Output the (x, y) coordinate of the center of the cell containing the given text.  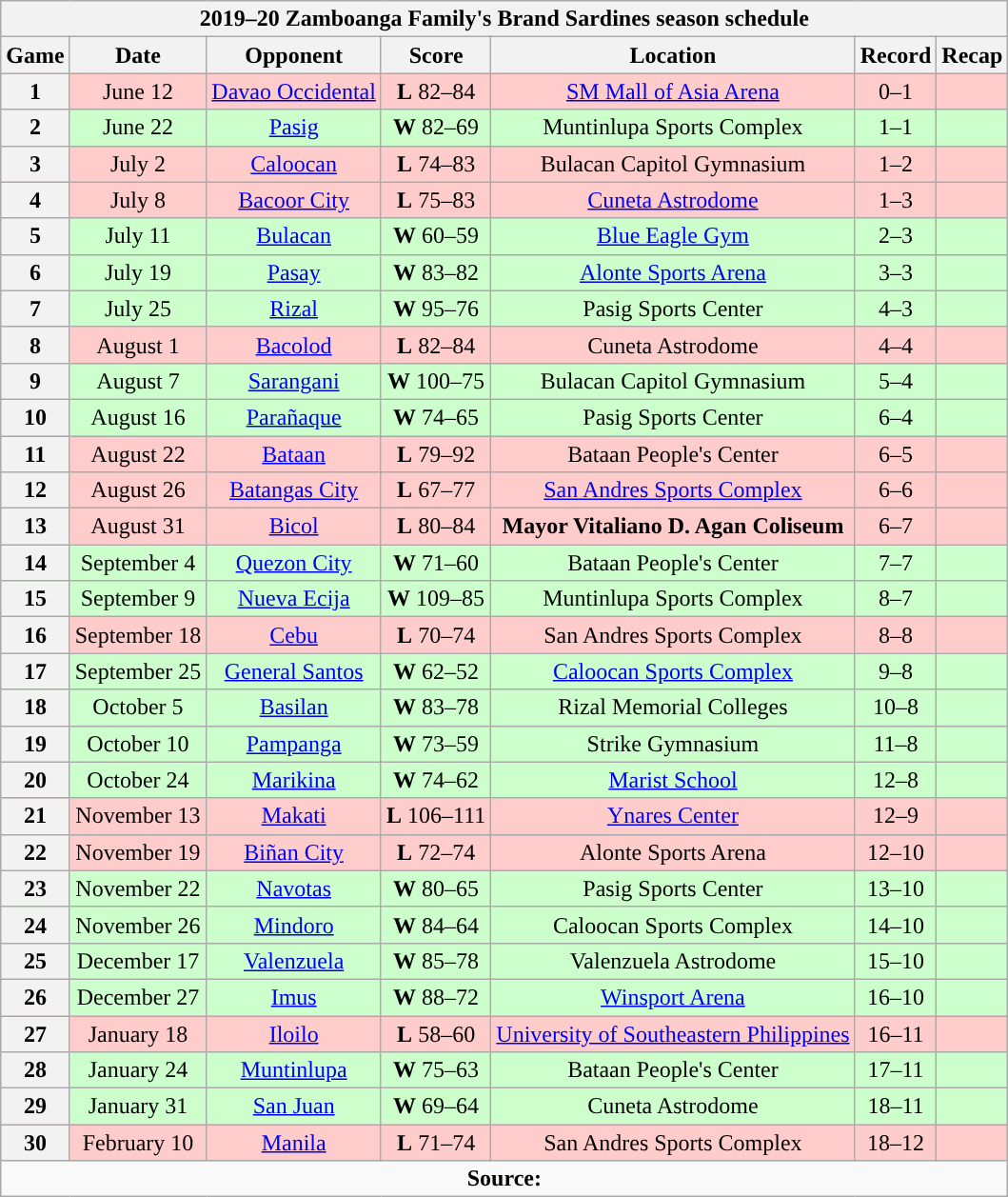
Bacoor City (294, 200)
Valenzuela (294, 961)
Bacolod (294, 345)
Ynares Center (673, 816)
August 26 (138, 490)
Muntinlupa (294, 1070)
November 13 (138, 816)
Manila (294, 1143)
16–10 (896, 997)
0–1 (896, 91)
2–3 (896, 236)
8 (35, 345)
Rizal (294, 309)
SM Mall of Asia Arena (673, 91)
10–8 (896, 708)
2019–20 Zamboanga Family's Brand Sardines season schedule (504, 19)
8–7 (896, 599)
21 (35, 816)
October 24 (138, 780)
Bulacan (294, 236)
December 17 (138, 961)
Davao Occidental (294, 91)
Imus (294, 997)
University of Southeastern Philippines (673, 1033)
W 74–65 (436, 417)
L 80–84 (436, 527)
January 31 (138, 1107)
1–3 (896, 200)
20 (35, 780)
San Juan (294, 1107)
August 22 (138, 454)
13–10 (896, 888)
Pampanga (294, 744)
1 (35, 91)
12 (35, 490)
26 (35, 997)
W 69–64 (436, 1107)
L 58–60 (436, 1033)
L 72–74 (436, 852)
Marikina (294, 780)
Parañaque (294, 417)
27 (35, 1033)
W 109–85 (436, 599)
12–10 (896, 852)
July 8 (138, 200)
October 10 (138, 744)
W 75–63 (436, 1070)
18–12 (896, 1143)
Score (436, 55)
22 (35, 852)
17–11 (896, 1070)
Bicol (294, 527)
Navotas (294, 888)
23 (35, 888)
W 100–75 (436, 381)
Pasig (294, 128)
November 22 (138, 888)
8–8 (896, 635)
3 (35, 164)
9–8 (896, 671)
L 71–74 (436, 1143)
14 (35, 563)
L 67–77 (436, 490)
August 7 (138, 381)
5 (35, 236)
L 70–74 (436, 635)
W 83–78 (436, 708)
15 (35, 599)
Iloilo (294, 1033)
17 (35, 671)
12–8 (896, 780)
15–10 (896, 961)
11–8 (896, 744)
W 85–78 (436, 961)
Opponent (294, 55)
19 (35, 744)
1–2 (896, 164)
January 24 (138, 1070)
Sarangani (294, 381)
Recap (973, 55)
L 74–83 (436, 164)
6 (35, 272)
W 60–59 (436, 236)
14–10 (896, 925)
6–6 (896, 490)
L 106–111 (436, 816)
16 (35, 635)
Valenzuela Astrodome (673, 961)
Winsport Arena (673, 997)
30 (35, 1143)
Mindoro (294, 925)
Biñan City (294, 852)
Blue Eagle Gym (673, 236)
13 (35, 527)
September 25 (138, 671)
29 (35, 1107)
September 9 (138, 599)
July 19 (138, 272)
W 71–60 (436, 563)
9 (35, 381)
Location (673, 55)
July 11 (138, 236)
2 (35, 128)
July 2 (138, 164)
L 75–83 (436, 200)
28 (35, 1070)
L 79–92 (436, 454)
Date (138, 55)
7 (35, 309)
18–11 (896, 1107)
4–4 (896, 345)
W 82–69 (436, 128)
Basilan (294, 708)
Quezon City (294, 563)
August 1 (138, 345)
General Santos (294, 671)
11 (35, 454)
24 (35, 925)
August 31 (138, 527)
June 12 (138, 91)
4 (35, 200)
September 4 (138, 563)
6–5 (896, 454)
December 27 (138, 997)
Mayor Vitaliano D. Agan Coliseum (673, 527)
Game (35, 55)
October 5 (138, 708)
W 83–82 (436, 272)
W 84–64 (436, 925)
W 80–65 (436, 888)
August 16 (138, 417)
September 18 (138, 635)
25 (35, 961)
Makati (294, 816)
Source: (504, 1179)
18 (35, 708)
Strike Gymnasium (673, 744)
7–7 (896, 563)
Batangas City (294, 490)
5–4 (896, 381)
6–7 (896, 527)
1–1 (896, 128)
3–3 (896, 272)
November 19 (138, 852)
January 18 (138, 1033)
Rizal Memorial Colleges (673, 708)
W 88–72 (436, 997)
Marist School (673, 780)
February 10 (138, 1143)
6–4 (896, 417)
W 73–59 (436, 744)
W 95–76 (436, 309)
Pasay (294, 272)
November 26 (138, 925)
4–3 (896, 309)
July 25 (138, 309)
June 22 (138, 128)
Bataan (294, 454)
W 62–52 (436, 671)
Caloocan (294, 164)
Nueva Ecija (294, 599)
W 74–62 (436, 780)
Cebu (294, 635)
10 (35, 417)
Record (896, 55)
16–11 (896, 1033)
12–9 (896, 816)
